Find where the given text appears and provide that cell's center as (x, y) coordinate. 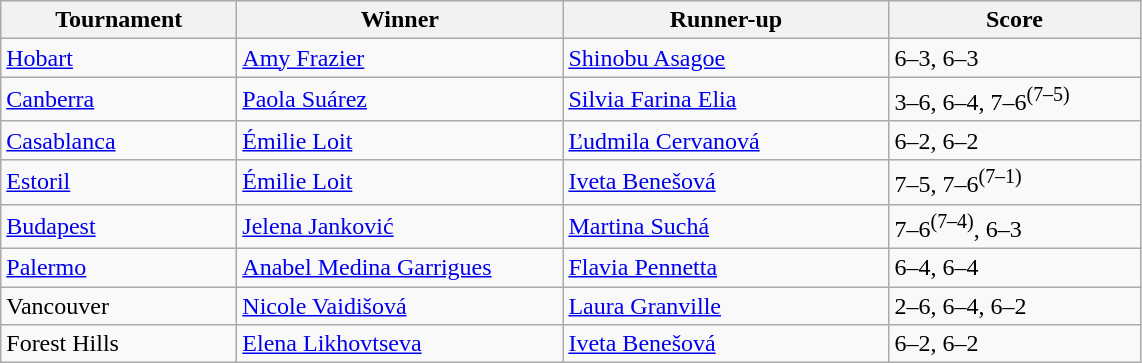
Paola Suárez (400, 100)
7–5, 7–6(7–1) (1014, 182)
Estoril (119, 182)
Hobart (119, 58)
Laura Granville (726, 306)
Winner (400, 20)
6–3, 6–3 (1014, 58)
Score (1014, 20)
Casablanca (119, 140)
Canberra (119, 100)
3–6, 6–4, 7–6(7–5) (1014, 100)
Ľudmila Cervanová (726, 140)
Amy Frazier (400, 58)
Elena Likhovtseva (400, 344)
Palermo (119, 268)
7–6(7–4), 6–3 (1014, 226)
Martina Suchá (726, 226)
Anabel Medina Garrigues (400, 268)
Vancouver (119, 306)
Forest Hills (119, 344)
Nicole Vaidišová (400, 306)
Silvia Farina Elia (726, 100)
Flavia Pennetta (726, 268)
Runner-up (726, 20)
Tournament (119, 20)
Shinobu Asagoe (726, 58)
6–4, 6–4 (1014, 268)
Budapest (119, 226)
2–6, 6–4, 6–2 (1014, 306)
Jelena Janković (400, 226)
